Capture the cell that displays the provided text and extract its [x, y] central coordinate. 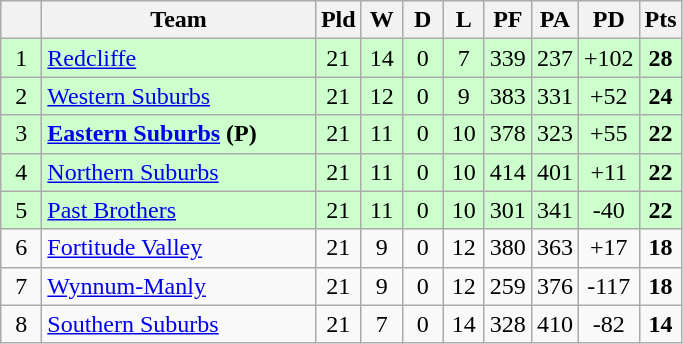
237 [554, 58]
339 [508, 58]
Pts [660, 20]
2 [22, 96]
331 [554, 96]
+55 [608, 134]
24 [660, 96]
5 [22, 210]
3 [22, 134]
+52 [608, 96]
380 [508, 248]
383 [508, 96]
8 [22, 324]
Eastern Suburbs (P) [179, 134]
Wynnum-Manly [179, 286]
301 [508, 210]
PF [508, 20]
Team [179, 20]
28 [660, 58]
-117 [608, 286]
410 [554, 324]
1 [22, 58]
Fortitude Valley [179, 248]
+17 [608, 248]
414 [508, 172]
341 [554, 210]
259 [508, 286]
4 [22, 172]
Southern Suburbs [179, 324]
323 [554, 134]
Pld [338, 20]
6 [22, 248]
PD [608, 20]
Past Brothers [179, 210]
Western Suburbs [179, 96]
PA [554, 20]
-40 [608, 210]
W [382, 20]
Northern Suburbs [179, 172]
+11 [608, 172]
328 [508, 324]
Redcliffe [179, 58]
378 [508, 134]
+102 [608, 58]
L [464, 20]
376 [554, 286]
-82 [608, 324]
363 [554, 248]
D [422, 20]
401 [554, 172]
